Pinpoint the cell where the given text exists, returning its [x, y] midpoint coordinate. 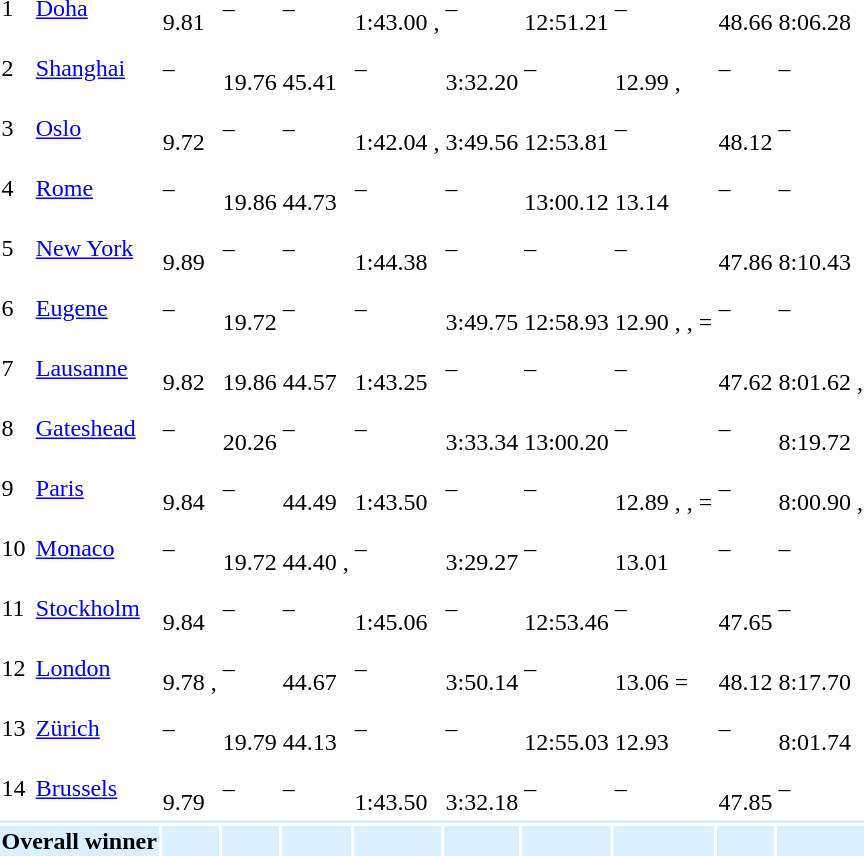
13:00.12 [567, 188]
1:43.25 [397, 368]
9.89 [190, 248]
5 [16, 248]
3:50.14 [482, 668]
3:29.27 [482, 548]
Lausanne [96, 368]
9.72 [190, 128]
8 [16, 428]
12.99 , [664, 68]
44.13 [316, 728]
1:45.06 [397, 608]
13:00.20 [567, 428]
10 [16, 548]
12.89 , , = [664, 488]
9.79 [190, 788]
14 [16, 788]
Oslo [96, 128]
3:49.75 [482, 308]
Stockholm [96, 608]
Shanghai [96, 68]
Overall winner [79, 841]
1:44.38 [397, 248]
Brussels [96, 788]
47.65 [746, 608]
3:33.34 [482, 428]
3 [16, 128]
4 [16, 188]
3:49.56 [482, 128]
11 [16, 608]
3:32.20 [482, 68]
13 [16, 728]
Monaco [96, 548]
12:58.93 [567, 308]
9 [16, 488]
Gateshead [96, 428]
13.01 [664, 548]
Rome [96, 188]
Paris [96, 488]
2 [16, 68]
44.40 , [316, 548]
12.93 [664, 728]
19.79 [250, 728]
London [96, 668]
3:32.18 [482, 788]
12:55.03 [567, 728]
20.26 [250, 428]
7 [16, 368]
13.14 [664, 188]
Eugene [96, 308]
47.86 [746, 248]
12:53.81 [567, 128]
45.41 [316, 68]
47.85 [746, 788]
44.73 [316, 188]
12 [16, 668]
44.49 [316, 488]
47.62 [746, 368]
9.82 [190, 368]
44.67 [316, 668]
9.78 , [190, 668]
6 [16, 308]
19.76 [250, 68]
12.90 , , = [664, 308]
New York [96, 248]
13.06 = [664, 668]
Zürich [96, 728]
12:53.46 [567, 608]
44.57 [316, 368]
1:42.04 , [397, 128]
